Return the (X, Y) coordinate for the center point of the cell that contains the specified text.  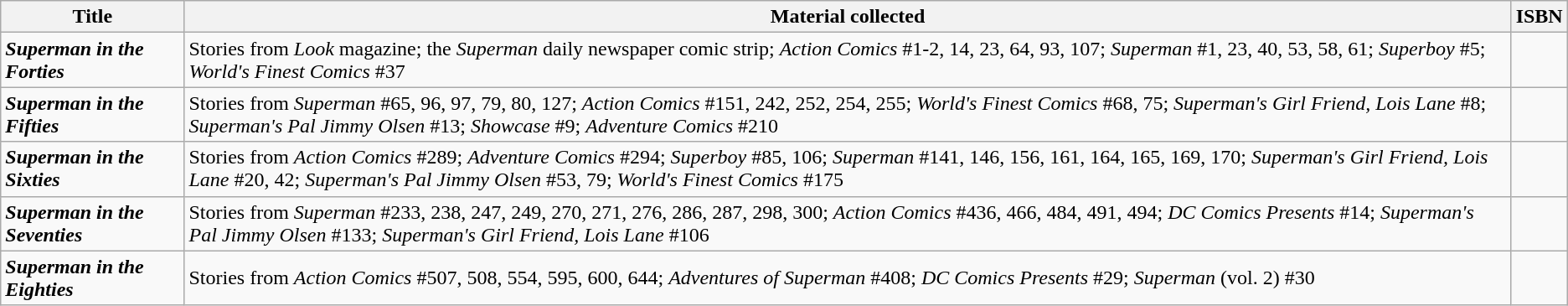
Superman in the Eighties (92, 278)
Superman in the Seventies (92, 223)
Superman in the Sixties (92, 169)
Stories from Action Comics #507, 508, 554, 595, 600, 644; Adventures of Superman #408; DC Comics Presents #29; Superman (vol. 2) #30 (848, 278)
Title (92, 17)
Superman in the Forties (92, 60)
Material collected (848, 17)
Superman in the Fifties (92, 114)
ISBN (1540, 17)
